Locate the cell with the specified text and output its [X, Y] center coordinate. 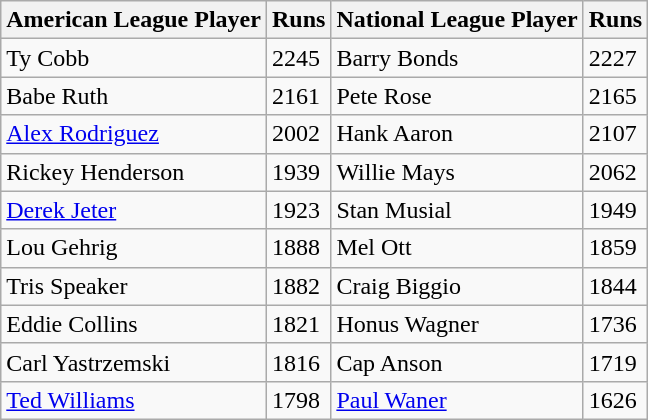
1844 [615, 286]
Cap Anson [457, 362]
Derek Jeter [134, 210]
Barry Bonds [457, 58]
1859 [615, 248]
Tris Speaker [134, 286]
Honus Wagner [457, 324]
2227 [615, 58]
Stan Musial [457, 210]
2062 [615, 172]
Lou Gehrig [134, 248]
Paul Waner [457, 400]
2107 [615, 134]
1719 [615, 362]
2161 [298, 96]
Craig Biggio [457, 286]
Alex Rodriguez [134, 134]
Carl Yastrzemski [134, 362]
Babe Ruth [134, 96]
1882 [298, 286]
National League Player [457, 20]
American League Player [134, 20]
1821 [298, 324]
1736 [615, 324]
Mel Ott [457, 248]
Eddie Collins [134, 324]
2002 [298, 134]
Pete Rose [457, 96]
1798 [298, 400]
Ted Williams [134, 400]
1923 [298, 210]
1949 [615, 210]
1888 [298, 248]
Willie Mays [457, 172]
Ty Cobb [134, 58]
1816 [298, 362]
Rickey Henderson [134, 172]
2245 [298, 58]
1626 [615, 400]
Hank Aaron [457, 134]
2165 [615, 96]
1939 [298, 172]
